Return the [X, Y] coordinate for the center point of the cell that contains the specified text.  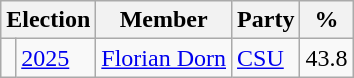
Member [164, 20]
43.8 [326, 58]
Election [48, 20]
% [326, 20]
2025 [56, 58]
Florian Dorn [164, 58]
CSU [266, 58]
Party [266, 20]
